Determine the (X, Y) coordinate at the center of the cell enclosing the given text.  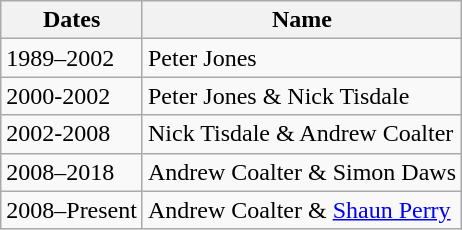
Name (302, 20)
2000-2002 (72, 96)
Peter Jones & Nick Tisdale (302, 96)
1989–2002 (72, 58)
Peter Jones (302, 58)
Nick Tisdale & Andrew Coalter (302, 134)
Andrew Coalter & Shaun Perry (302, 210)
2008–Present (72, 210)
2002-2008 (72, 134)
2008–2018 (72, 172)
Andrew Coalter & Simon Daws (302, 172)
Dates (72, 20)
